Return the [X, Y] coordinate for the center point of the cell that contains the specified text.  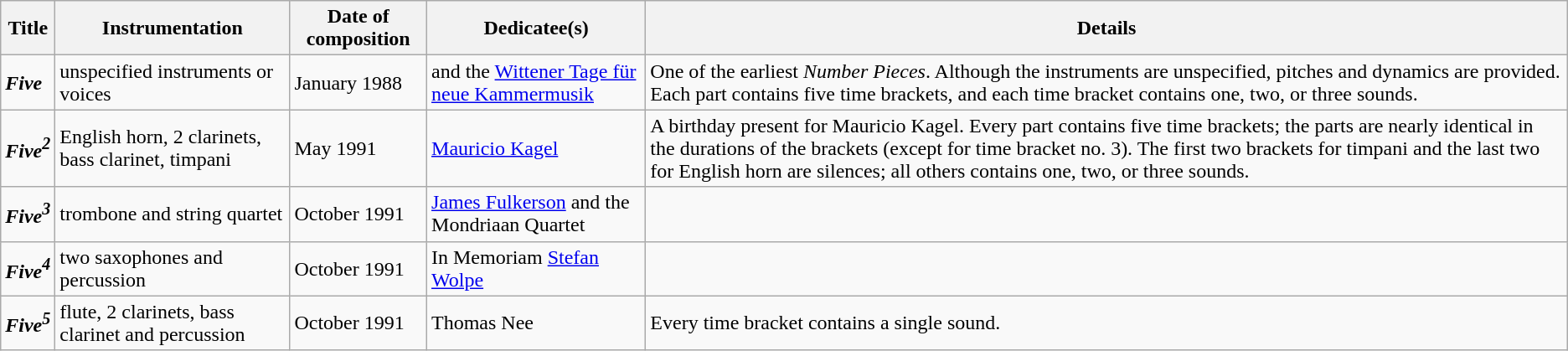
Thomas Nee [536, 323]
Five4 [28, 268]
May 1991 [358, 148]
two saxophones and percussion [173, 268]
Details [1106, 28]
Mauricio Kagel [536, 148]
Dedicatee(s) [536, 28]
January 1988 [358, 82]
Five3 [28, 214]
Every time bracket contains a single sound. [1106, 323]
and the Wittener Tage für neue Kammermusik [536, 82]
Five2 [28, 148]
In Memoriam Stefan Wolpe [536, 268]
Instrumentation [173, 28]
James Fulkerson and the Mondriaan Quartet [536, 214]
Title [28, 28]
flute, 2 clarinets, bass clarinet and percussion [173, 323]
trombone and string quartet [173, 214]
unspecified instruments or voices [173, 82]
Five [28, 82]
English horn, 2 clarinets, bass clarinet, timpani [173, 148]
Five5 [28, 323]
Date of composition [358, 28]
